Capture the cell that displays the provided text and extract its (X, Y) central coordinate. 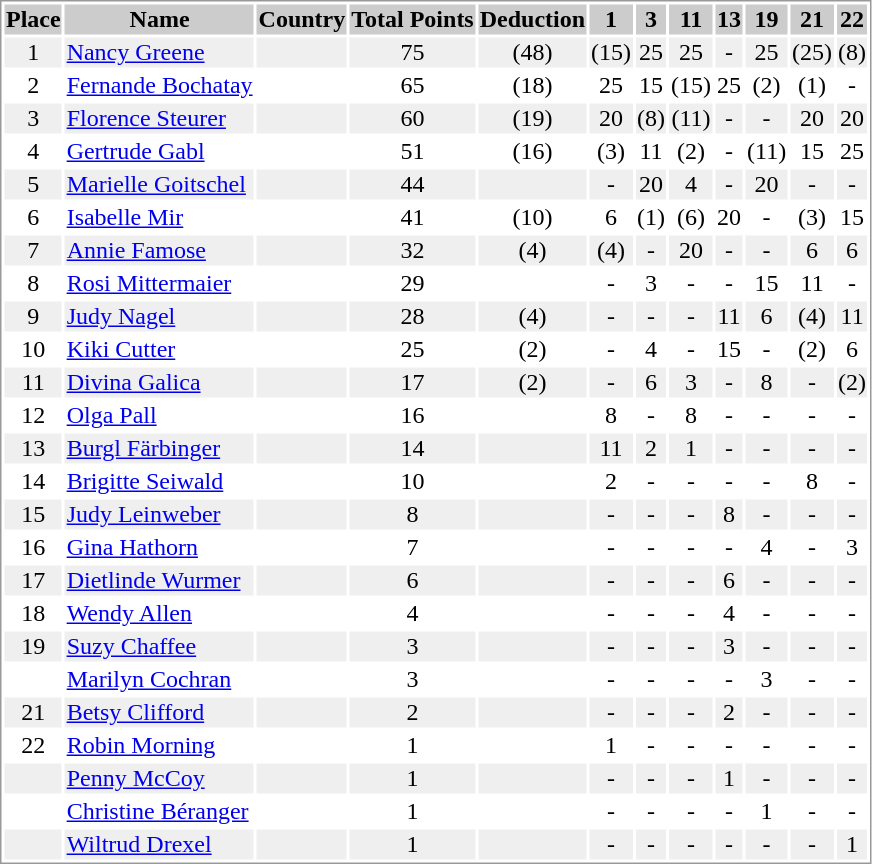
Kiki Cutter (160, 349)
44 (412, 185)
Isabelle Mir (160, 217)
(25) (812, 53)
Marilyn Cochran (160, 679)
(19) (532, 119)
Brigitte Seiwald (160, 481)
65 (412, 85)
41 (412, 217)
Fernande Bochatay (160, 85)
Betsy Clifford (160, 713)
Judy Leinweber (160, 515)
(10) (532, 217)
Olga Pall (160, 415)
Place (33, 19)
Country (302, 19)
18 (33, 613)
Wendy Allen (160, 613)
(18) (532, 85)
Burgl Färbinger (160, 449)
Gertrude Gabl (160, 151)
Robin Morning (160, 745)
(48) (532, 53)
Rosi Mittermaier (160, 283)
Florence Steurer (160, 119)
Gina Hathorn (160, 547)
5 (33, 185)
51 (412, 151)
9 (33, 317)
Name (160, 19)
Penny McCoy (160, 779)
Annie Famose (160, 251)
12 (33, 415)
Divina Galica (160, 383)
Total Points (412, 19)
Wiltrud Drexel (160, 845)
Christine Béranger (160, 811)
(16) (532, 151)
Dietlinde Wurmer (160, 581)
Judy Nagel (160, 317)
Suzy Chaffee (160, 647)
Nancy Greene (160, 53)
60 (412, 119)
(6) (692, 217)
75 (412, 53)
28 (412, 317)
29 (412, 283)
32 (412, 251)
Marielle Goitschel (160, 185)
Deduction (532, 19)
